Return the [x, y] coordinate for the center point of the cell that contains the specified text.  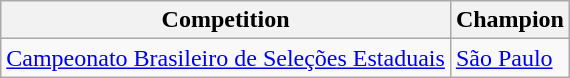
Champion [510, 20]
Competition [226, 20]
Campeonato Brasileiro de Seleções Estaduais [226, 58]
São Paulo [510, 58]
